Search for the cell housing the specified text and yield its [X, Y] center coordinate. 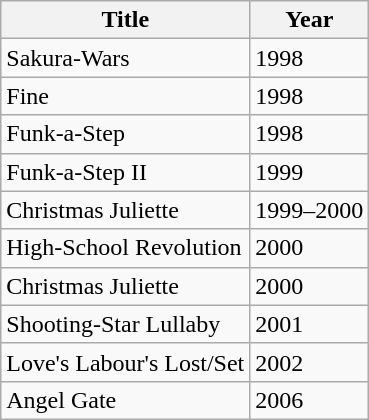
Angel Gate [126, 400]
High-School Revolution [126, 248]
Fine [126, 96]
Shooting-Star Lullaby [126, 324]
Funk-a-Step II [126, 172]
2006 [310, 400]
2002 [310, 362]
1999–2000 [310, 210]
2001 [310, 324]
Title [126, 20]
Year [310, 20]
Sakura-Wars [126, 58]
Love's Labour's Lost/Set [126, 362]
1999 [310, 172]
Funk-a-Step [126, 134]
